Identify which cell holds the provided text, then report its (x, y) central coordinate. 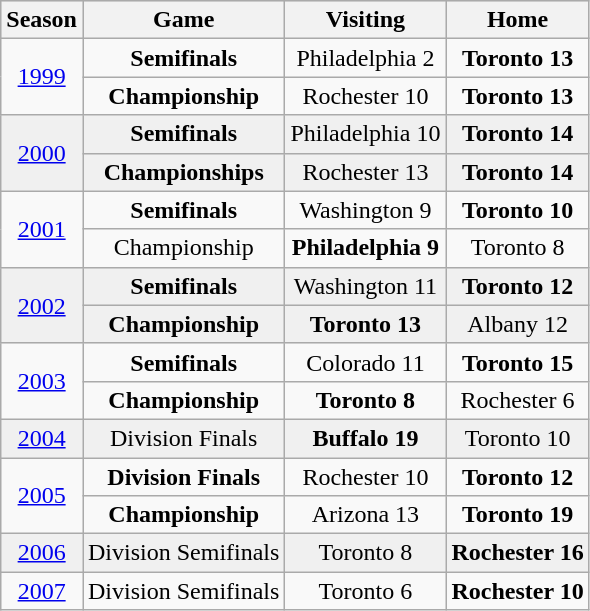
Albany 12 (518, 324)
2003 (42, 381)
Rochester 13 (366, 172)
2006 (42, 553)
Visiting (366, 20)
Toronto 15 (518, 362)
Philadelphia 9 (366, 248)
2002 (42, 305)
Toronto 19 (518, 515)
Buffalo 19 (366, 438)
2007 (42, 591)
Philadelphia 10 (366, 134)
Season (42, 20)
Home (518, 20)
Game (183, 20)
Colorado 11 (366, 362)
2005 (42, 496)
2004 (42, 438)
Rochester 6 (518, 400)
Toronto 6 (366, 591)
1999 (42, 77)
2000 (42, 153)
Arizona 13 (366, 515)
Championships (183, 172)
2001 (42, 229)
Washington 11 (366, 286)
Rochester 16 (518, 553)
Philadelphia 2 (366, 58)
Washington 9 (366, 210)
